Output the [X, Y] coordinate of the center of the cell containing the given text.  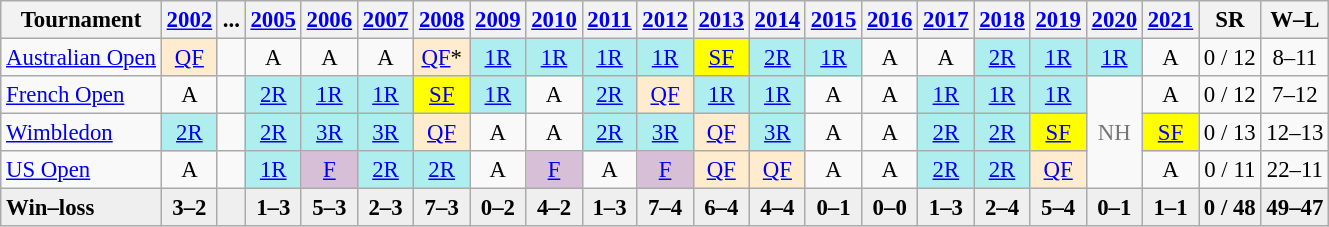
NH [1114, 132]
5–3 [329, 208]
7–3 [442, 208]
0 / 13 [1230, 133]
2012 [665, 20]
0 / 48 [1230, 208]
2–3 [385, 208]
0–2 [498, 208]
3–2 [189, 208]
2015 [833, 20]
5–4 [1058, 208]
2007 [385, 20]
... [231, 20]
2009 [498, 20]
SR [1230, 20]
1–1 [1170, 208]
2013 [721, 20]
Australian Open [82, 58]
49–47 [1295, 208]
2010 [554, 20]
2006 [329, 20]
6–4 [721, 208]
French Open [82, 95]
W–L [1295, 20]
7–4 [665, 208]
2021 [1170, 20]
22–11 [1295, 170]
0–0 [890, 208]
2008 [442, 20]
2020 [1114, 20]
Tournament [82, 20]
2016 [890, 20]
4–2 [554, 208]
Wimbledon [82, 133]
8–11 [1295, 58]
12–13 [1295, 133]
2019 [1058, 20]
2018 [1002, 20]
2011 [610, 20]
4–4 [777, 208]
Win–loss [82, 208]
2014 [777, 20]
0 / 11 [1230, 170]
US Open [82, 170]
2–4 [1002, 208]
2005 [273, 20]
2002 [189, 20]
7–12 [1295, 95]
2017 [946, 20]
QF* [442, 58]
